Provide the (x, y) coordinate of the cell's center where the given text is located.  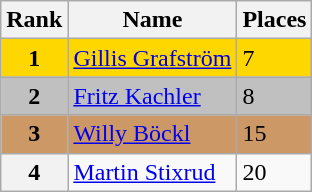
8 (274, 96)
Gillis Grafström (152, 58)
20 (274, 172)
4 (34, 172)
Willy Böckl (152, 134)
Places (274, 20)
Martin Stixrud (152, 172)
15 (274, 134)
3 (34, 134)
2 (34, 96)
Fritz Kachler (152, 96)
Rank (34, 20)
7 (274, 58)
1 (34, 58)
Name (152, 20)
